Extract the (X, Y) coordinate from the center of the cell holding the provided text.  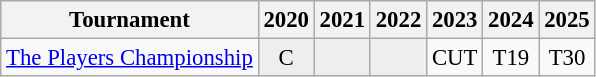
2023 (455, 20)
2022 (398, 20)
Tournament (130, 20)
T19 (511, 58)
2020 (286, 20)
2024 (511, 20)
2025 (567, 20)
T30 (567, 58)
2021 (342, 20)
CUT (455, 58)
C (286, 58)
The Players Championship (130, 58)
